Detect which cell encompasses the target text, then output its (x, y) center coordinate. 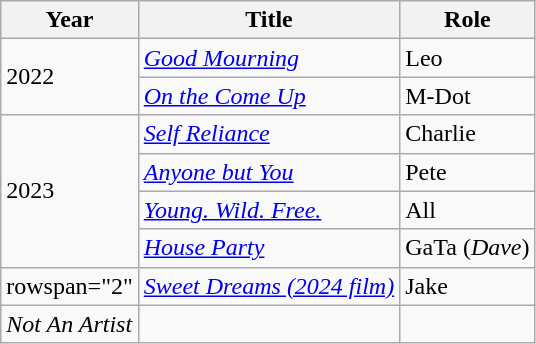
Title (268, 20)
Not An Artist (70, 324)
Leo (468, 58)
Young. Wild. Free. (268, 210)
Year (70, 20)
rowspan="2" (70, 286)
House Party (268, 248)
On the Come Up (268, 96)
2023 (70, 191)
All (468, 210)
Good Mourning (268, 58)
Self Reliance (268, 134)
Pete (468, 172)
Jake (468, 286)
M-Dot (468, 96)
2022 (70, 77)
Charlie (468, 134)
Anyone but You (268, 172)
GaTa (Dave) (468, 248)
Sweet Dreams (2024 film) (268, 286)
Role (468, 20)
